Identify which cell holds the provided text, then report its [x, y] central coordinate. 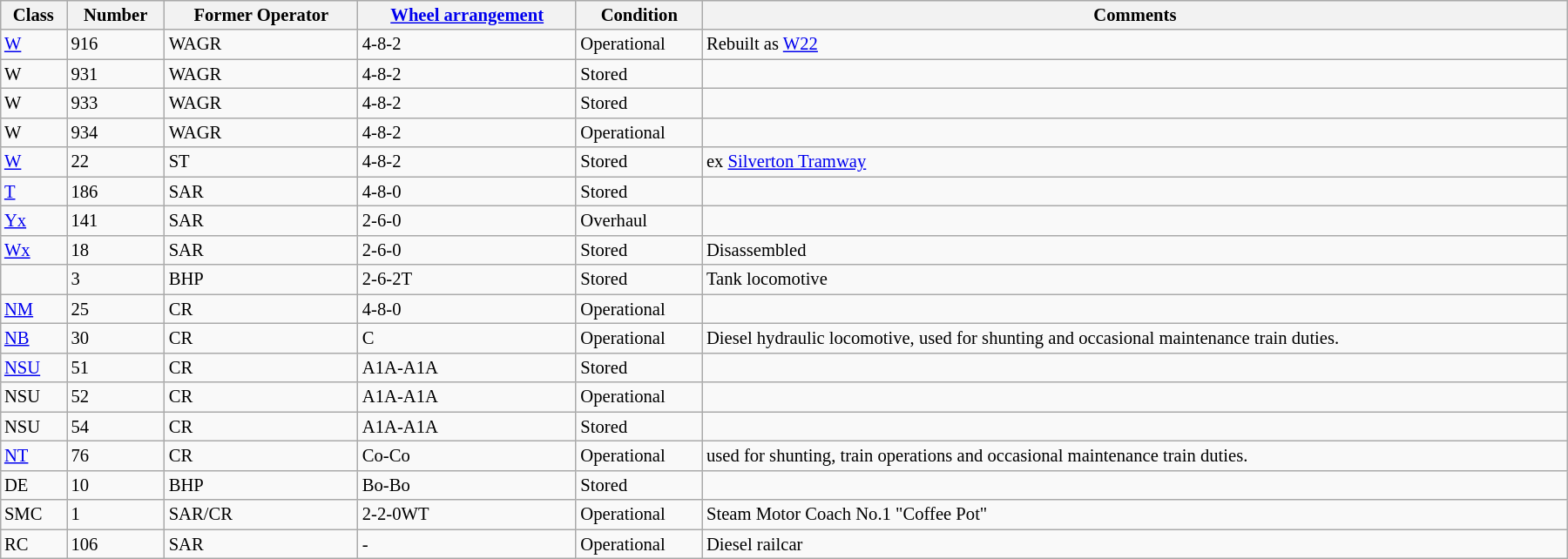
1 [116, 515]
RC [33, 544]
Yx [33, 221]
Diesel hydraulic locomotive, used for shunting and occasional maintenance train duties. [1135, 339]
Condition [639, 15]
NM [33, 309]
Wheel arrangement [467, 15]
used for shunting, train operations and occasional maintenance train duties. [1135, 456]
Diesel railcar [1135, 544]
Tank locomotive [1135, 279]
51 [116, 367]
C [467, 339]
3 [116, 279]
18 [116, 250]
52 [116, 397]
106 [116, 544]
10 [116, 485]
Number [116, 15]
2-6-2T [467, 279]
Co-Co [467, 456]
Class [33, 15]
ex Silverton Tramway [1135, 162]
NT [33, 456]
T [33, 192]
Former Operator [261, 15]
931 [116, 74]
SMC [33, 515]
NB [33, 339]
30 [116, 339]
Wx [33, 250]
SAR/CR [261, 515]
22 [116, 162]
933 [116, 104]
Disassembled [1135, 250]
25 [116, 309]
Rebuilt as W22 [1135, 44]
934 [116, 132]
Comments [1135, 15]
Overhaul [639, 221]
Bo-Bo [467, 485]
54 [116, 427]
- [467, 544]
186 [116, 192]
916 [116, 44]
ST [261, 162]
DE [33, 485]
Steam Motor Coach No.1 "Coffee Pot" [1135, 515]
76 [116, 456]
141 [116, 221]
2-2-0WT [467, 515]
